Determine the (X, Y) coordinate at the center of the cell enclosing the given text.  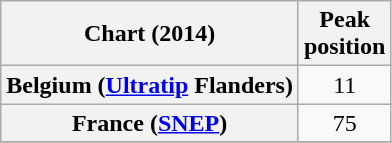
Chart (2014) (150, 34)
Belgium (Ultratip Flanders) (150, 85)
France (SNEP) (150, 123)
75 (344, 123)
Peakposition (344, 34)
11 (344, 85)
